Find where the given text appears and provide that cell's center as (X, Y) coordinate. 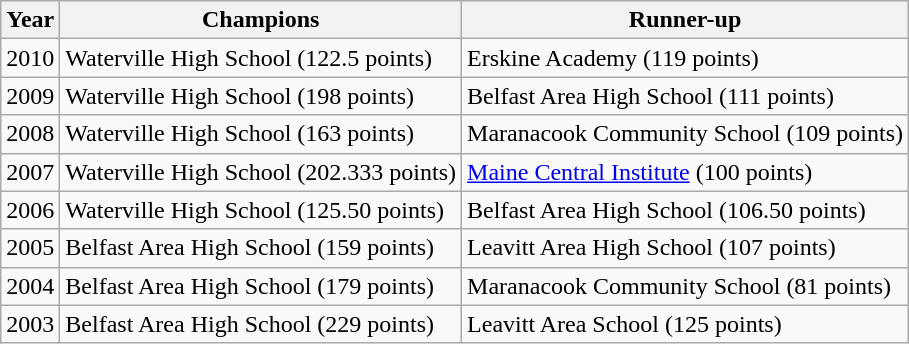
Maranacook Community School (81 points) (686, 286)
Waterville High School (202.333 points) (261, 172)
Belfast Area High School (106.50 points) (686, 210)
2007 (30, 172)
Belfast Area High School (179 points) (261, 286)
2005 (30, 248)
Champions (261, 20)
Erskine Academy (119 points) (686, 58)
2004 (30, 286)
2008 (30, 134)
Waterville High School (122.5 points) (261, 58)
Waterville High School (125.50 points) (261, 210)
Runner-up (686, 20)
2009 (30, 96)
Leavitt Area High School (107 points) (686, 248)
2010 (30, 58)
Leavitt Area School (125 points) (686, 324)
2006 (30, 210)
Waterville High School (198 points) (261, 96)
Belfast Area High School (159 points) (261, 248)
Year (30, 20)
Maine Central Institute (100 points) (686, 172)
2003 (30, 324)
Belfast Area High School (111 points) (686, 96)
Belfast Area High School (229 points) (261, 324)
Maranacook Community School (109 points) (686, 134)
Waterville High School (163 points) (261, 134)
